Pinpoint the cell where the given text exists, returning its [X, Y] midpoint coordinate. 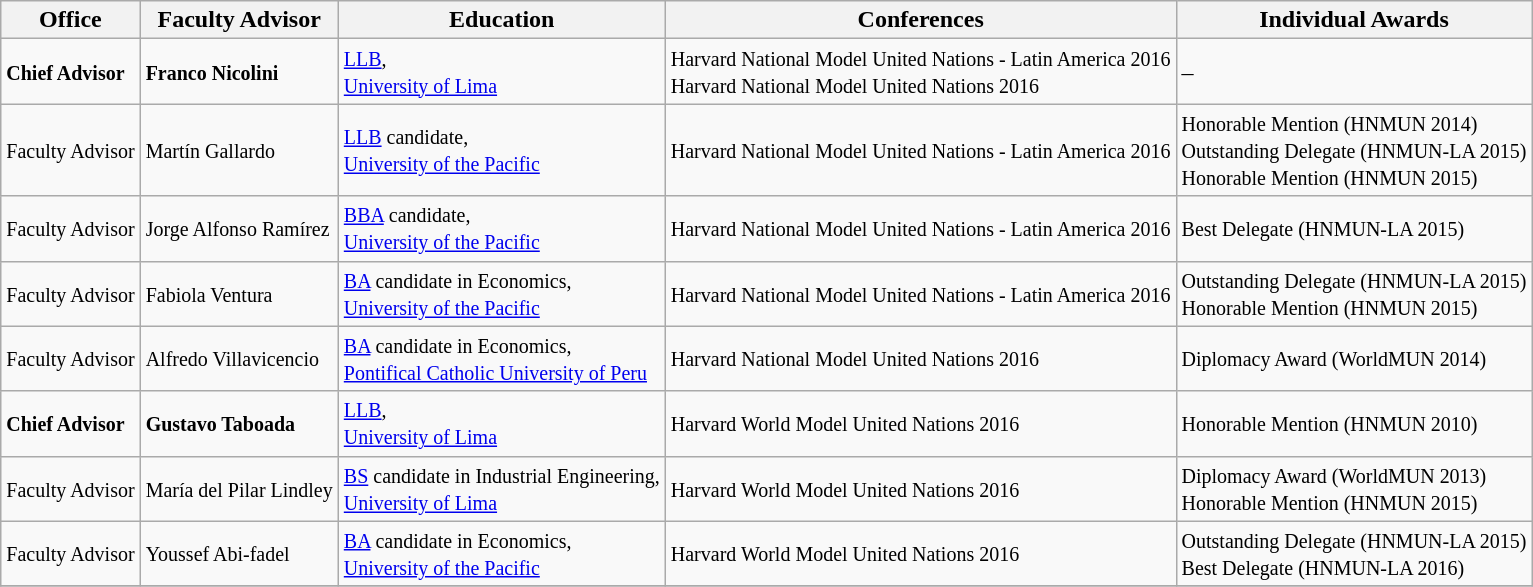
Jorge Alfonso Ramírez [239, 228]
BBA candidate, University of the Pacific [502, 228]
Gustavo Taboada [239, 424]
Diplomacy Award (WorldMUN 2014) [1354, 358]
BA candidate in Economics, Pontifical Catholic University of Peru [502, 358]
Best Delegate (HNMUN-LA 2015) [1354, 228]
Honorable Mention (HNMUN 2010) [1354, 424]
Conferences [920, 20]
Youssef Abi-fadel [239, 554]
Office [70, 20]
BS candidate in Industrial Engineering, University of Lima [502, 488]
Martín Gallardo [239, 150]
LLB candidate, University of the Pacific [502, 150]
Honorable Mention (HNMUN 2014)Outstanding Delegate (HNMUN-LA 2015)Honorable Mention (HNMUN 2015) [1354, 150]
María del Pilar Lindley [239, 488]
Franco Nicolini [239, 72]
Alfredo Villavicencio [239, 358]
Fabiola Ventura [239, 294]
– [1354, 72]
Diplomacy Award (WorldMUN 2013)Honorable Mention (HNMUN 2015) [1354, 488]
Education [502, 20]
Outstanding Delegate (HNMUN-LA 2015)Best Delegate (HNMUN-LA 2016) [1354, 554]
Individual Awards [1354, 20]
Harvard National Model United Nations - Latin America 2016 Harvard National Model United Nations 2016 [920, 72]
Outstanding Delegate (HNMUN-LA 2015)Honorable Mention (HNMUN 2015) [1354, 294]
Harvard National Model United Nations 2016 [920, 358]
